Find where the given text appears and provide that cell's center as [X, Y] coordinate. 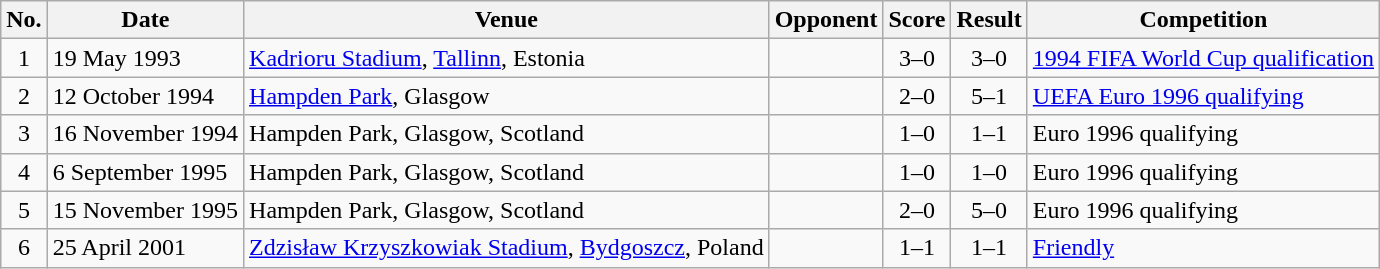
Zdzisław Krzyszkowiak Stadium, Bydgoszcz, Poland [507, 248]
5–1 [989, 96]
3 [24, 134]
Result [989, 20]
19 May 1993 [145, 58]
6 September 1995 [145, 172]
UEFA Euro 1996 qualifying [1203, 96]
Competition [1203, 20]
4 [24, 172]
15 November 1995 [145, 210]
Venue [507, 20]
12 October 1994 [145, 96]
5 [24, 210]
6 [24, 248]
Kadrioru Stadium, Tallinn, Estonia [507, 58]
No. [24, 20]
1994 FIFA World Cup qualification [1203, 58]
2 [24, 96]
16 November 1994 [145, 134]
Friendly [1203, 248]
25 April 2001 [145, 248]
Date [145, 20]
1 [24, 58]
Score [917, 20]
Hampden Park, Glasgow [507, 96]
5–0 [989, 210]
Opponent [826, 20]
